Return [X, Y] of the center of cell containing provided text 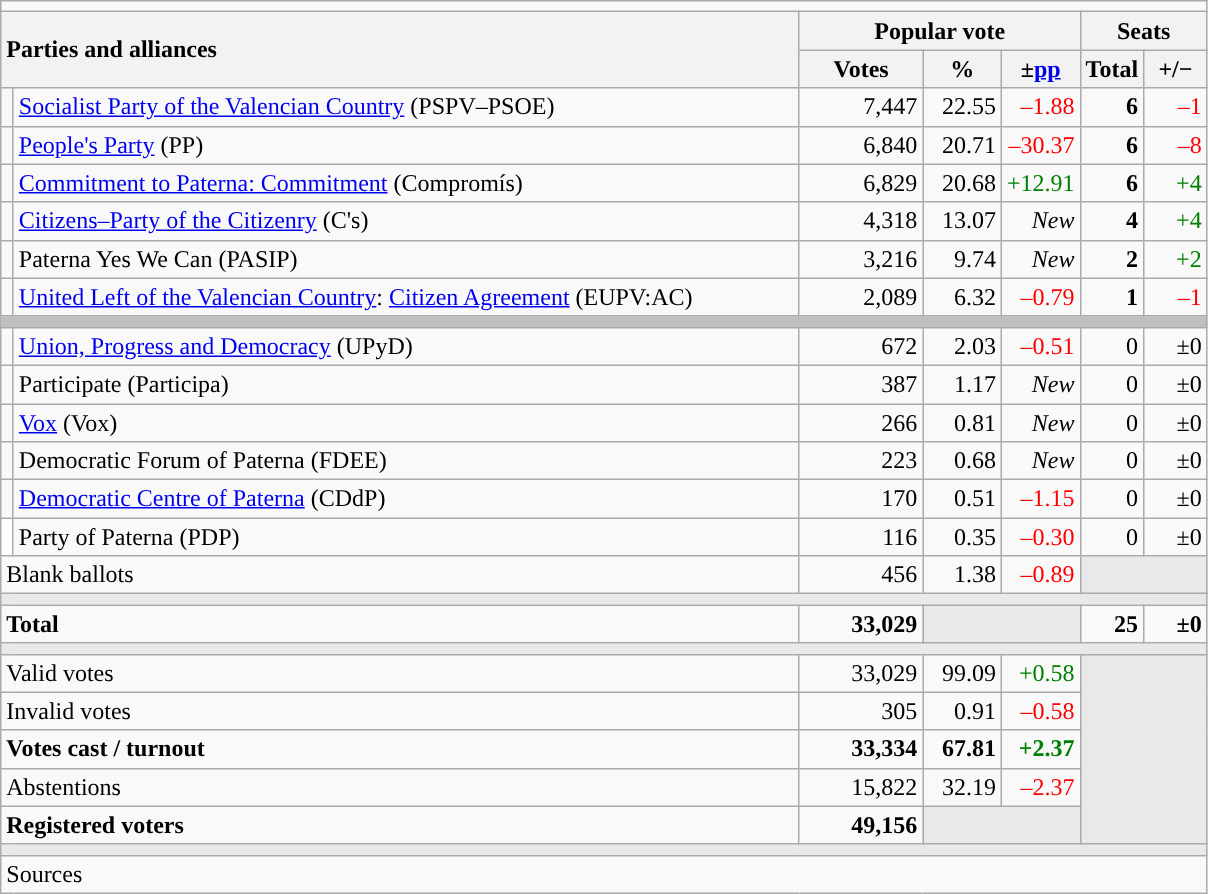
0.51 [962, 499]
99.09 [962, 673]
20.68 [962, 183]
Participate (Participa) [406, 384]
+2.37 [1040, 749]
United Left of the Valencian Country: Citizen Agreement (EUPV:AC) [406, 297]
4,318 [861, 221]
–1.88 [1040, 107]
9.74 [962, 259]
22.55 [962, 107]
15,822 [861, 787]
1.38 [962, 575]
+0.58 [1040, 673]
305 [861, 711]
Paterna Yes We Can (PASIP) [406, 259]
Citizens–Party of the Citizenry (C's) [406, 221]
Democratic Centre of Paterna (CDdP) [406, 499]
223 [861, 461]
Blank ballots [400, 575]
Invalid votes [400, 711]
116 [861, 537]
6,829 [861, 183]
49,156 [861, 825]
Union, Progress and Democracy (UPyD) [406, 346]
–8 [1176, 145]
Party of Paterna (PDP) [406, 537]
Valid votes [400, 673]
Sources [604, 874]
–30.37 [1040, 145]
0.68 [962, 461]
0.35 [962, 537]
–0.51 [1040, 346]
4 [1112, 221]
6.32 [962, 297]
2 [1112, 259]
Democratic Forum of Paterna (FDEE) [406, 461]
32.19 [962, 787]
13.07 [962, 221]
266 [861, 423]
Commitment to Paterna: Commitment (Compromís) [406, 183]
1 [1112, 297]
387 [861, 384]
7,447 [861, 107]
–0.58 [1040, 711]
+12.91 [1040, 183]
1.17 [962, 384]
Popular vote [940, 31]
Parties and alliances [400, 50]
20.71 [962, 145]
67.81 [962, 749]
–0.89 [1040, 575]
0.81 [962, 423]
Vox (Vox) [406, 423]
Votes [861, 69]
–0.30 [1040, 537]
Votes cast / turnout [400, 749]
% [962, 69]
Seats [1144, 31]
456 [861, 575]
+2 [1176, 259]
672 [861, 346]
170 [861, 499]
–0.79 [1040, 297]
–1.15 [1040, 499]
6,840 [861, 145]
Registered voters [400, 825]
Abstentions [400, 787]
2.03 [962, 346]
33,334 [861, 749]
People's Party (PP) [406, 145]
0.91 [962, 711]
Socialist Party of the Valencian Country (PSPV–PSOE) [406, 107]
–2.37 [1040, 787]
±pp [1040, 69]
2,089 [861, 297]
3,216 [861, 259]
25 [1112, 624]
+/− [1176, 69]
